Return (X, Y) of the center of cell containing provided text 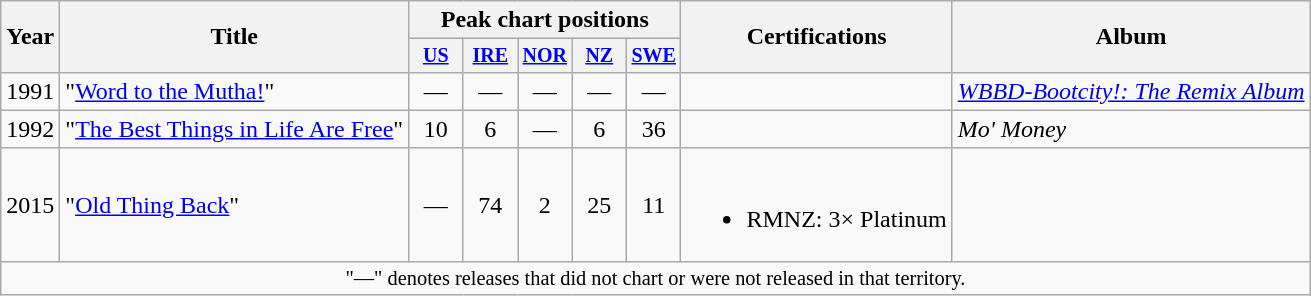
RMNZ: 3× Platinum (816, 204)
"—" denotes releases that did not chart or were not released in that territory. (656, 278)
2015 (30, 204)
1992 (30, 129)
10 (436, 129)
Mo' Money (1131, 129)
"Word to the Mutha!" (234, 91)
2 (545, 204)
74 (490, 204)
Title (234, 37)
NZ (599, 56)
SWE (654, 56)
US (436, 56)
Year (30, 37)
Peak chart positions (545, 20)
11 (654, 204)
Album (1131, 37)
Certifications (816, 37)
1991 (30, 91)
"The Best Things in Life Are Free" (234, 129)
"Old Thing Back" (234, 204)
36 (654, 129)
WBBD-Bootcity!: The Remix Album (1131, 91)
IRE (490, 56)
25 (599, 204)
NOR (545, 56)
